Capture the cell that displays the provided text and extract its [X, Y] central coordinate. 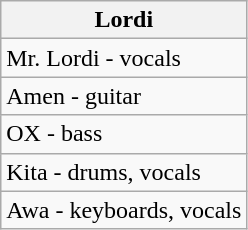
Kita - drums, vocals [124, 172]
Amen - guitar [124, 96]
Lordi [124, 20]
OX - bass [124, 134]
Awa - keyboards, vocals [124, 210]
Mr. Lordi - vocals [124, 58]
